Output the (X, Y) coordinate of the center of the cell containing the given text.  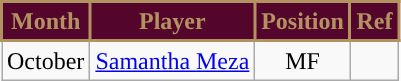
Player (172, 22)
Position (302, 22)
Samantha Meza (172, 60)
October (46, 60)
Ref (374, 22)
MF (302, 60)
Month (46, 22)
